Scan for the cell matching the given text and deliver its [X, Y] coordinate at center. 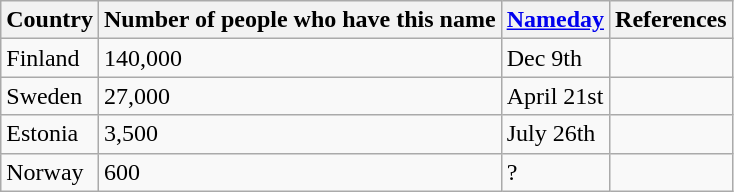
140,000 [300, 58]
July 26th [555, 134]
600 [300, 172]
Sweden [50, 96]
3,500 [300, 134]
Estonia [50, 134]
Number of people who have this name [300, 20]
Nameday [555, 20]
27,000 [300, 96]
Finland [50, 58]
Dec 9th [555, 58]
Norway [50, 172]
April 21st [555, 96]
? [555, 172]
Country [50, 20]
References [672, 20]
